Pinpoint the cell where the given text exists, returning its [X, Y] midpoint coordinate. 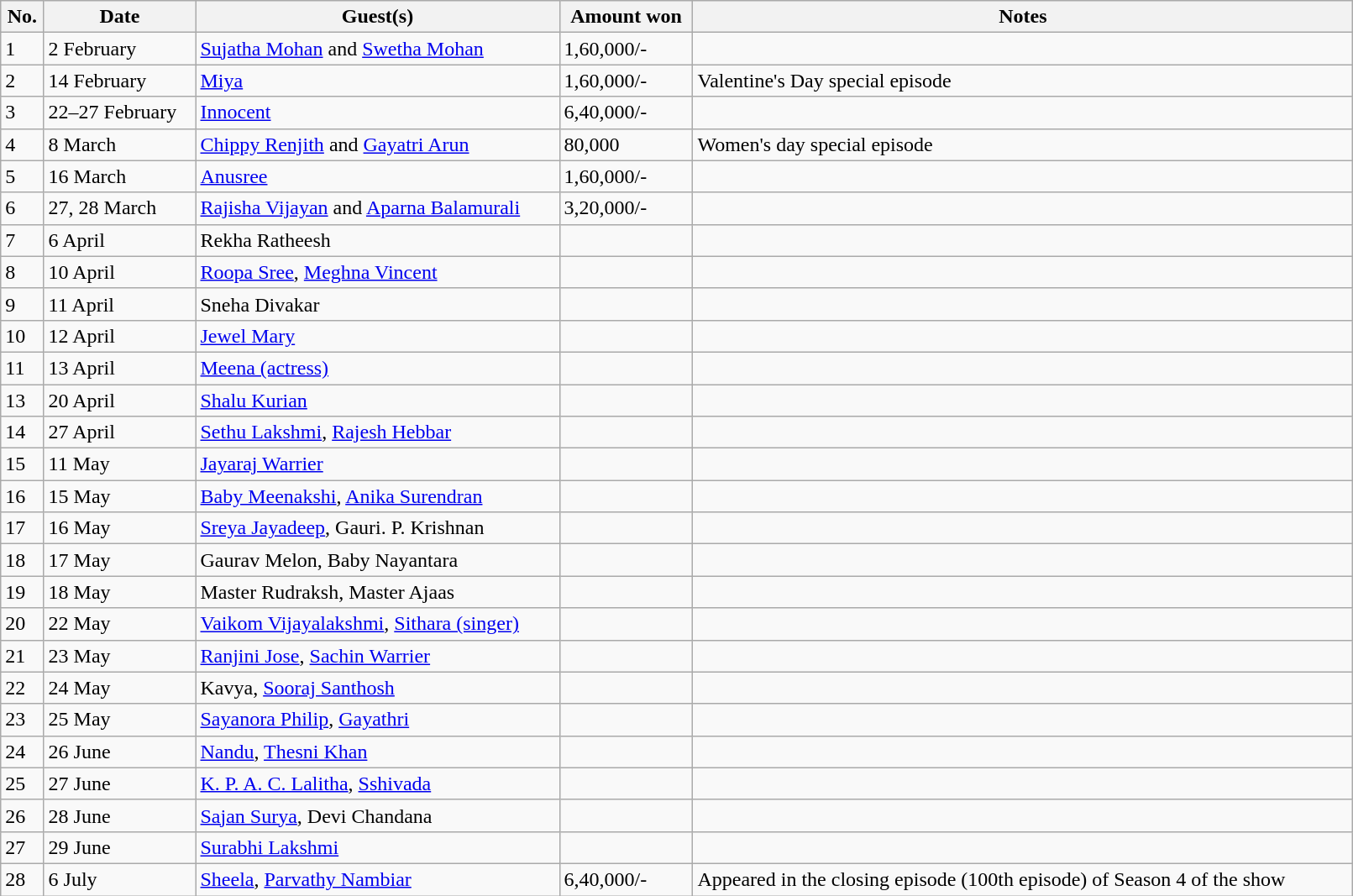
Sheela, Parvathy Nambiar [378, 879]
20 April [119, 401]
14 February [119, 81]
1 [22, 49]
6 July [119, 879]
22 [22, 688]
80,000 [627, 144]
27 April [119, 432]
Kavya, Sooraj Santhosh [378, 688]
Notes [1023, 17]
6 April [119, 240]
6 [22, 208]
3,20,000/- [627, 208]
16 March [119, 176]
Sayanora Philip, Gayathri [378, 720]
Valentine's Day special episode [1023, 81]
Appeared in the closing episode (100th episode) of Season 4 of the show [1023, 879]
Women's day special episode [1023, 144]
Jayaraj Warrier [378, 464]
11 April [119, 304]
20 [22, 624]
Master Rudraksh, Master Ajaas [378, 592]
11 [22, 368]
24 May [119, 688]
Guest(s) [378, 17]
27 [22, 847]
2 February [119, 49]
Rajisha Vijayan and Aparna Balamurali [378, 208]
5 [22, 176]
19 [22, 592]
Sreya Jayadeep, Gauri. P. Krishnan [378, 528]
26 June [119, 752]
18 [22, 560]
15 May [119, 496]
Jewel Mary [378, 336]
Gaurav Melon, Baby Nayantara [378, 560]
23 [22, 720]
Ranjini Jose, Sachin Warrier [378, 656]
No. [22, 17]
12 April [119, 336]
Sneha Divakar [378, 304]
9 [22, 304]
10 April [119, 272]
Miya [378, 81]
Rekha Ratheesh [378, 240]
7 [22, 240]
Amount won [627, 17]
13 [22, 401]
Vaikom Vijayalakshmi, Sithara (singer) [378, 624]
13 April [119, 368]
10 [22, 336]
14 [22, 432]
26 [22, 815]
27 June [119, 783]
21 [22, 656]
22–27 February [119, 113]
Sajan Surya, Devi Chandana [378, 815]
Date [119, 17]
Anusree [378, 176]
Nandu, Thesni Khan [378, 752]
29 June [119, 847]
4 [22, 144]
Chippy Renjith and Gayatri Arun [378, 144]
Sethu Lakshmi, Rajesh Hebbar [378, 432]
25 May [119, 720]
8 [22, 272]
8 March [119, 144]
2 [22, 81]
28 [22, 879]
Shalu Kurian [378, 401]
Meena (actress) [378, 368]
K. P. A. C. Lalitha, Sshivada [378, 783]
28 June [119, 815]
15 [22, 464]
11 May [119, 464]
Baby Meenakshi, Anika Surendran [378, 496]
27, 28 March [119, 208]
25 [22, 783]
Innocent [378, 113]
Surabhi Lakshmi [378, 847]
24 [22, 752]
17 [22, 528]
18 May [119, 592]
22 May [119, 624]
23 May [119, 656]
17 May [119, 560]
16 [22, 496]
16 May [119, 528]
Roopa Sree, Meghna Vincent [378, 272]
Sujatha Mohan and Swetha Mohan [378, 49]
3 [22, 113]
